Locate the cell with the specified text and output its (X, Y) center coordinate. 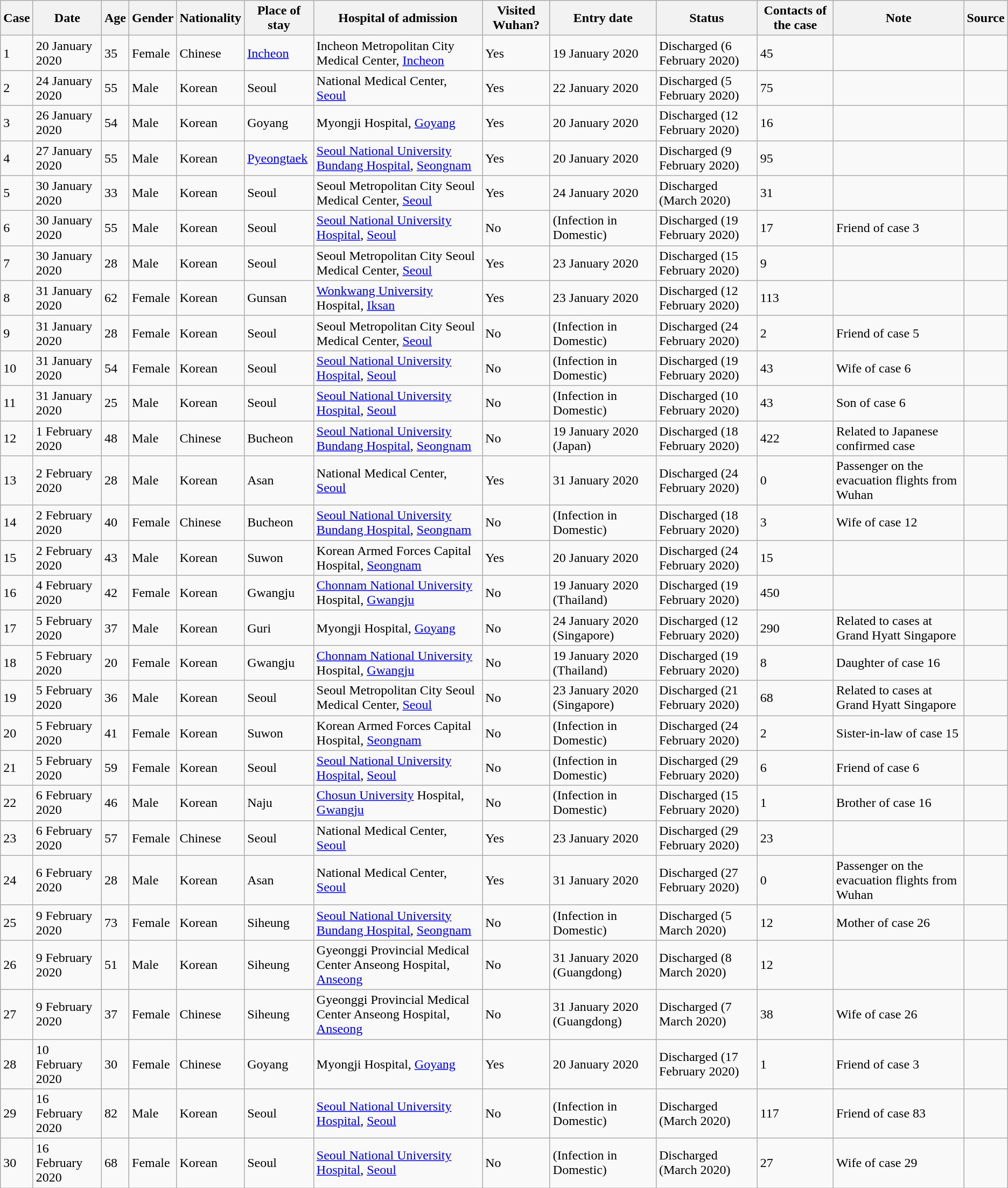
27 January 2020 (67, 158)
Friend of case 83 (899, 1114)
Discharged (7 March 2020) (706, 1014)
Place of stay (279, 18)
290 (795, 628)
38 (795, 1014)
73 (115, 923)
Note (899, 18)
36 (115, 698)
21 (17, 768)
Discharged (21 February 2020) (706, 698)
29 (17, 1114)
82 (115, 1114)
31 (795, 193)
19 (17, 698)
Related to Japanese confirmed case (899, 438)
Discharged (6 February 2020) (706, 53)
33 (115, 193)
10 February 2020 (67, 1064)
Discharged (27 February 2020) (706, 880)
Brother of case 16 (899, 803)
Date (67, 18)
24 (17, 880)
Sister-in-law of case 15 (899, 733)
1 February 2020 (67, 438)
51 (115, 965)
Guri (279, 628)
13 (17, 481)
23 January 2020 (Singapore) (603, 698)
40 (115, 523)
Wife of case 26 (899, 1014)
Source (985, 18)
Visited Wuhan? (516, 18)
Mother of case 26 (899, 923)
57 (115, 838)
117 (795, 1114)
Discharged (5 February 2020) (706, 88)
14 (17, 523)
62 (115, 298)
Incheon (279, 53)
75 (795, 88)
Age (115, 18)
4 (17, 158)
4 February 2020 (67, 593)
22 (17, 803)
Wonkwang University Hospital, Iksan (397, 298)
Daughter of case 16 (899, 663)
41 (115, 733)
24 January 2020 (Singapore) (603, 628)
19 January 2020 (603, 53)
Status (706, 18)
Wife of case 6 (899, 368)
Friend of case 6 (899, 768)
Discharged (8 March 2020) (706, 965)
Discharged (17 February 2020) (706, 1064)
113 (795, 298)
22 January 2020 (603, 88)
Friend of case 5 (899, 333)
5 (17, 193)
26 (17, 965)
Entry date (603, 18)
46 (115, 803)
7 (17, 263)
Son of case 6 (899, 403)
Gender (153, 18)
Discharged (9 February 2020) (706, 158)
42 (115, 593)
Wife of case 12 (899, 523)
Discharged (5 March 2020) (706, 923)
26 January 2020 (67, 123)
45 (795, 53)
Pyeongtaek (279, 158)
Hospital of admission (397, 18)
Case (17, 18)
Nationality (211, 18)
35 (115, 53)
48 (115, 438)
10 (17, 368)
Naju (279, 803)
Contacts of the case (795, 18)
Wife of case 29 (899, 1163)
422 (795, 438)
Gunsan (279, 298)
18 (17, 663)
Discharged (10 February 2020) (706, 403)
11 (17, 403)
95 (795, 158)
Chosun University Hospital, Gwangju (397, 803)
19 January 2020 (Japan) (603, 438)
Incheon Metropolitan City Medical Center, Incheon (397, 53)
59 (115, 768)
450 (795, 593)
